For the text-containing cell, return its midpoint in [X, Y] coordinate format. 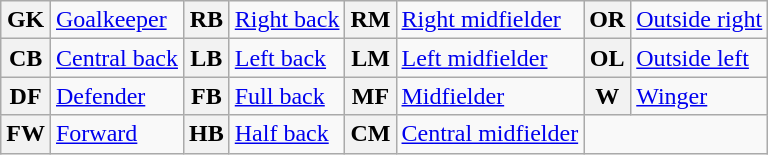
MF [370, 96]
FW [26, 134]
CM [370, 134]
HB [206, 134]
Central midfielder [490, 134]
Full back [287, 96]
CB [26, 58]
DF [26, 96]
Left back [287, 58]
Outside right [700, 20]
RB [206, 20]
Winger [700, 96]
Defender [116, 96]
Outside left [700, 58]
LM [370, 58]
RM [370, 20]
Right back [287, 20]
LB [206, 58]
Goalkeeper [116, 20]
OR [608, 20]
W [608, 96]
Half back [287, 134]
FB [206, 96]
Central back [116, 58]
GK [26, 20]
Left midfielder [490, 58]
Midfielder [490, 96]
OL [608, 58]
Right midfielder [490, 20]
Forward [116, 134]
